Provide the (x, y) coordinate of the cell's center where the given text is located.  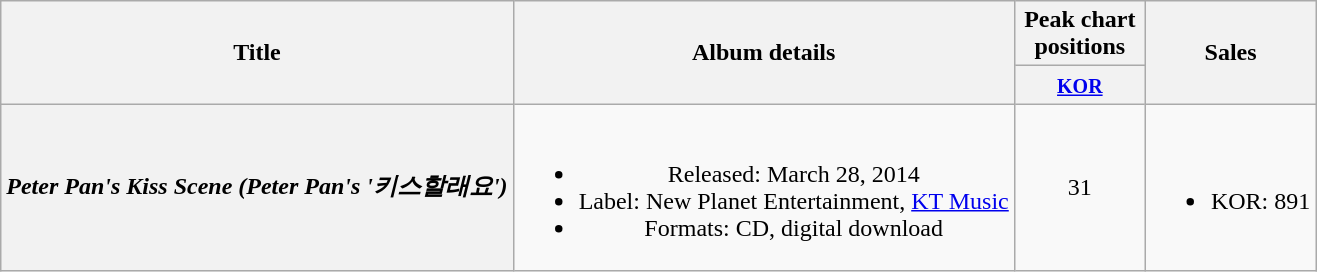
KOR: 891 (1230, 188)
KOR (1080, 85)
Released: March 28, 2014Label: New Planet Entertainment, KT MusicFormats: CD, digital download (764, 188)
Album details (764, 52)
Sales (1230, 52)
Title (257, 52)
31 (1080, 188)
Peak chart positions (1080, 34)
Peter Pan's Kiss Scene (Peter Pan's '키스할래요') (257, 188)
